Find where the given text appears and provide that cell's center as (x, y) coordinate. 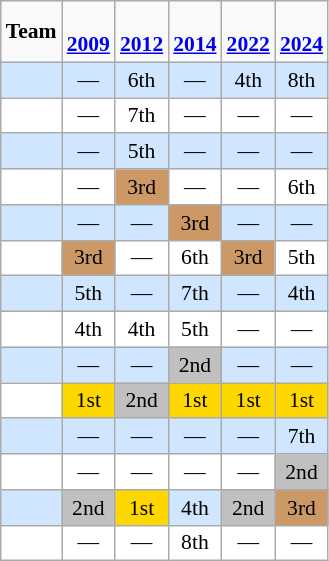
2009 (88, 32)
2012 (142, 32)
2024 (302, 32)
Team (32, 32)
2014 (194, 32)
2022 (248, 32)
